Locate the cell with the specified text and output its [x, y] center coordinate. 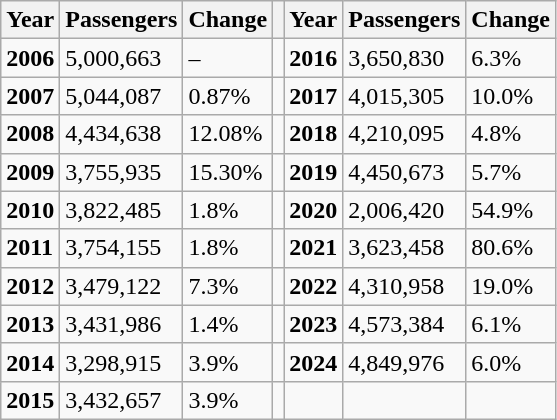
6.1% [511, 324]
2014 [30, 362]
3,754,155 [122, 248]
4,573,384 [404, 324]
2016 [314, 58]
– [228, 58]
2013 [30, 324]
2012 [30, 286]
3,432,657 [122, 400]
0.87% [228, 96]
2019 [314, 172]
2023 [314, 324]
2007 [30, 96]
4,849,976 [404, 362]
5,044,087 [122, 96]
80.6% [511, 248]
4.8% [511, 134]
6.3% [511, 58]
3,755,935 [122, 172]
54.9% [511, 210]
2018 [314, 134]
4,434,638 [122, 134]
3,479,122 [122, 286]
1.4% [228, 324]
2024 [314, 362]
2009 [30, 172]
3,431,986 [122, 324]
2,006,420 [404, 210]
3,298,915 [122, 362]
5.7% [511, 172]
6.0% [511, 362]
2006 [30, 58]
7.3% [228, 286]
15.30% [228, 172]
5,000,663 [122, 58]
19.0% [511, 286]
3,623,458 [404, 248]
2022 [314, 286]
2008 [30, 134]
10.0% [511, 96]
2015 [30, 400]
3,822,485 [122, 210]
4,310,958 [404, 286]
2011 [30, 248]
2017 [314, 96]
2021 [314, 248]
12.08% [228, 134]
2010 [30, 210]
4,450,673 [404, 172]
2020 [314, 210]
3,650,830 [404, 58]
4,210,095 [404, 134]
4,015,305 [404, 96]
